Extract the [x, y] coordinate from the center of the cell holding the provided text.  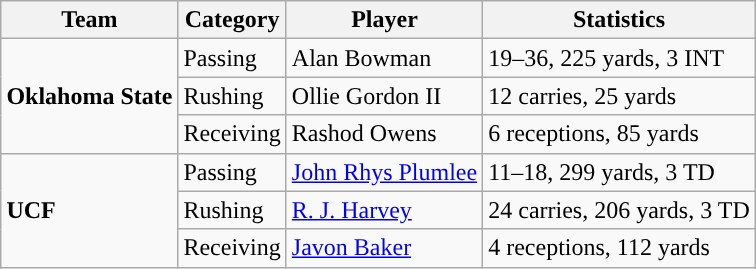
Oklahoma State [90, 96]
Ollie Gordon II [384, 96]
UCF [90, 210]
Statistics [620, 20]
Team [90, 20]
Rashod Owens [384, 134]
4 receptions, 112 yards [620, 248]
19–36, 225 yards, 3 INT [620, 58]
R. J. Harvey [384, 210]
11–18, 299 yards, 3 TD [620, 172]
John Rhys Plumlee [384, 172]
Player [384, 20]
12 carries, 25 yards [620, 96]
Alan Bowman [384, 58]
Category [232, 20]
24 carries, 206 yards, 3 TD [620, 210]
6 receptions, 85 yards [620, 134]
Javon Baker [384, 248]
